Provide the [X, Y] coordinate of the cell's center where the given text is located.  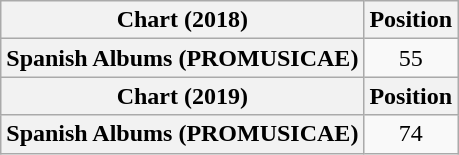
55 [411, 58]
74 [411, 134]
Chart (2018) [182, 20]
Chart (2019) [182, 96]
